Provide the (x, y) coordinate of the cell's center where the given text is located.  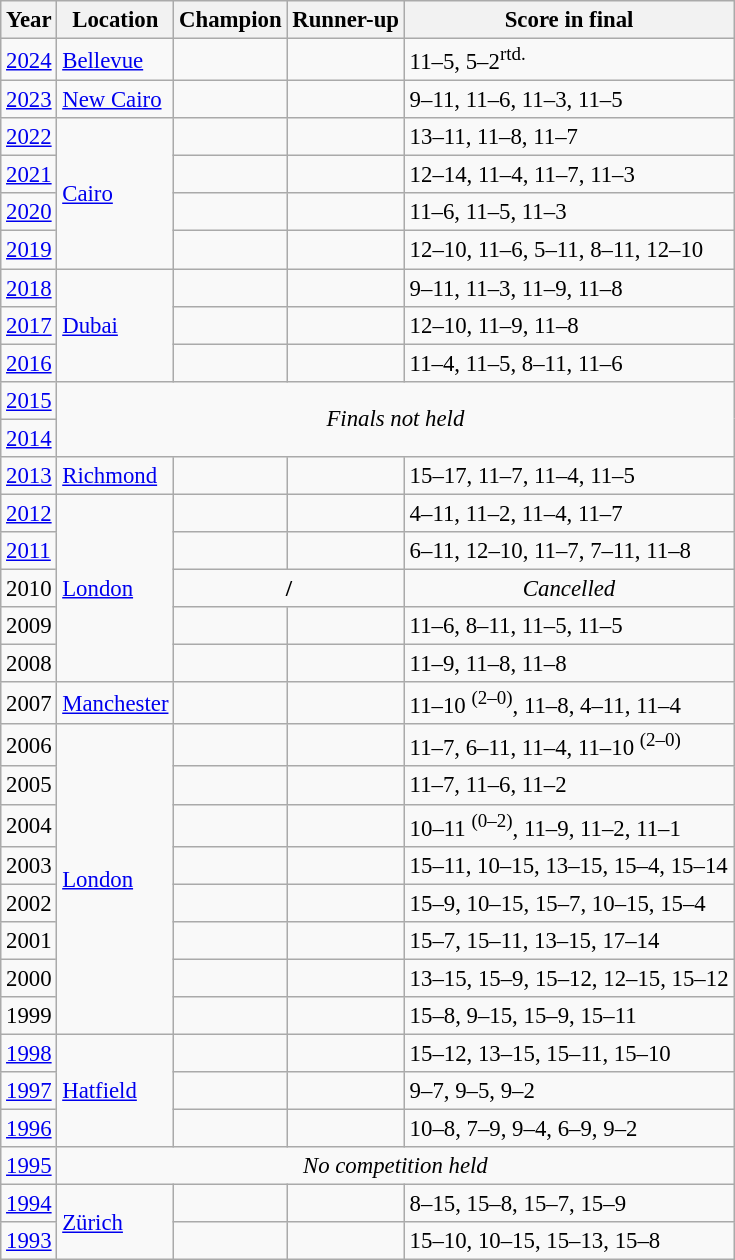
1997 (29, 1091)
2010 (29, 588)
2018 (29, 288)
11–4, 11–5, 8–11, 11–6 (569, 363)
15–9, 10–15, 15–7, 10–15, 15–4 (569, 903)
2015 (29, 400)
Bellevue (116, 60)
15–10, 10–15, 15–13, 15–8 (569, 1241)
13–11, 11–8, 11–7 (569, 137)
2012 (29, 513)
2006 (29, 745)
1998 (29, 1053)
2019 (29, 250)
11–7, 11–6, 11–2 (569, 786)
9–11, 11–6, 11–3, 11–5 (569, 100)
13–15, 15–9, 15–12, 12–15, 15–12 (569, 978)
11–7, 6–11, 11–4, 11–10 (2–0) (569, 745)
11–6, 11–5, 11–3 (569, 213)
2017 (29, 325)
12–10, 11–9, 11–8 (569, 325)
2014 (29, 438)
Cancelled (569, 588)
2024 (29, 60)
10–8, 7–9, 9–4, 6–9, 9–2 (569, 1129)
15–8, 9–15, 15–9, 15–11 (569, 1016)
15–7, 15–11, 13–15, 17–14 (569, 941)
8–15, 15–8, 15–7, 15–9 (569, 1204)
/ (290, 588)
11–10 (2–0), 11–8, 4–11, 11–4 (569, 703)
6–11, 12–10, 11–7, 7–11, 11–8 (569, 551)
Cairo (116, 193)
2016 (29, 363)
2023 (29, 100)
Location (116, 20)
2000 (29, 978)
15–17, 11–7, 11–4, 11–5 (569, 476)
Hatfield (116, 1090)
2005 (29, 786)
2001 (29, 941)
12–14, 11–4, 11–7, 11–3 (569, 175)
15–12, 13–15, 15–11, 15–10 (569, 1053)
2008 (29, 664)
9–11, 11–3, 11–9, 11–8 (569, 288)
2004 (29, 825)
1996 (29, 1129)
2009 (29, 626)
1994 (29, 1204)
11–6, 8–11, 11–5, 11–5 (569, 626)
15–11, 10–15, 13–15, 15–4, 15–14 (569, 865)
No competition held (396, 1166)
10–11 (0–2), 11–9, 11–2, 11–1 (569, 825)
Finals not held (396, 418)
Manchester (116, 703)
New Cairo (116, 100)
12–10, 11–6, 5–11, 8–11, 12–10 (569, 250)
2011 (29, 551)
Year (29, 20)
Dubai (116, 326)
1993 (29, 1241)
Score in final (569, 20)
1999 (29, 1016)
Champion (230, 20)
11–9, 11–8, 11–8 (569, 664)
1995 (29, 1166)
2002 (29, 903)
9–7, 9–5, 9–2 (569, 1091)
Zürich (116, 1222)
Runner-up (346, 20)
2021 (29, 175)
2013 (29, 476)
2003 (29, 865)
2007 (29, 703)
4–11, 11–2, 11–4, 11–7 (569, 513)
2022 (29, 137)
Richmond (116, 476)
2020 (29, 213)
11–5, 5–2rtd. (569, 60)
